Pinpoint the cell where the given text exists, returning its (x, y) midpoint coordinate. 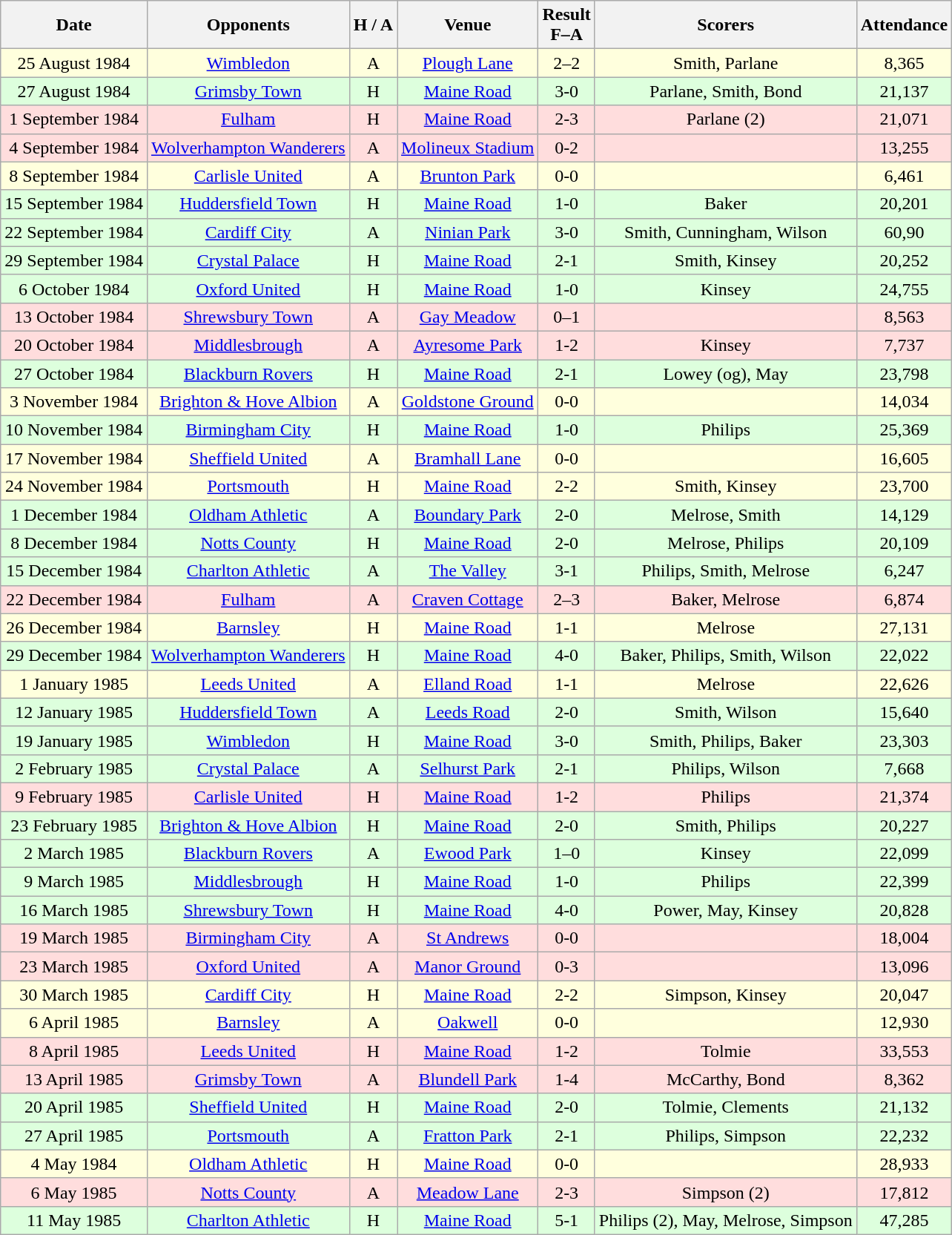
2–2 (566, 63)
8,365 (904, 63)
13 October 1984 (74, 317)
Parlane, Smith, Bond (725, 91)
6 May 1985 (74, 1192)
6,874 (904, 599)
20,047 (904, 995)
Tolmie (725, 1051)
Fratton Park (468, 1136)
Meadow Lane (468, 1192)
6,247 (904, 571)
0-2 (566, 148)
17 November 1984 (74, 458)
29 December 1984 (74, 656)
6,461 (904, 176)
9 February 1985 (74, 797)
1 December 1984 (74, 515)
H / A (373, 25)
St Andrews (468, 938)
15 December 1984 (74, 571)
Oakwell (468, 1023)
Philips (2), May, Melrose, Simpson (725, 1220)
33,553 (904, 1051)
22,399 (904, 882)
9 March 1985 (74, 882)
11 May 1985 (74, 1220)
Craven Cottage (468, 599)
20,109 (904, 543)
14,129 (904, 515)
Boundary Park (468, 515)
Bramhall Lane (468, 458)
23,303 (904, 740)
12 January 1985 (74, 712)
0-3 (566, 966)
Lowey (og), May (725, 373)
8 December 1984 (74, 543)
22,099 (904, 854)
Baker, Melrose (725, 599)
Gay Meadow (468, 317)
23,700 (904, 487)
47,285 (904, 1220)
5-1 (566, 1220)
Baker, Philips, Smith, Wilson (725, 656)
7,668 (904, 768)
The Valley (468, 571)
23,798 (904, 373)
Scorers (725, 25)
27 April 1985 (74, 1136)
27 October 1984 (74, 373)
14,034 (904, 402)
27,131 (904, 628)
16,605 (904, 458)
Manor Ground (468, 966)
Selhurst Park (468, 768)
25,369 (904, 430)
17,812 (904, 1192)
26 December 1984 (74, 628)
3-1 (566, 571)
8,362 (904, 1079)
Baker (725, 204)
Blundell Park (468, 1079)
Tolmie, Clements (725, 1107)
20 October 1984 (74, 345)
Smith, Cunningham, Wilson (725, 232)
0–1 (566, 317)
15,640 (904, 712)
8,563 (904, 317)
18,004 (904, 938)
Plough Lane (468, 63)
21,071 (904, 119)
Parlane (2) (725, 119)
1 January 1985 (74, 684)
20,828 (904, 910)
Smith, Philips (725, 826)
Power, May, Kinsey (725, 910)
24 November 1984 (74, 487)
Date (74, 25)
20 April 1985 (74, 1107)
Simpson (2) (725, 1192)
Ayresome Park (468, 345)
Ewood Park (468, 854)
2–3 (566, 599)
2 February 1985 (74, 768)
22 September 1984 (74, 232)
6 April 1985 (74, 1023)
Ninian Park (468, 232)
1–0 (566, 854)
22,232 (904, 1136)
Venue (468, 25)
Smith, Parlane (725, 63)
15 September 1984 (74, 204)
21,132 (904, 1107)
Melrose, Philips (725, 543)
1 September 1984 (74, 119)
60,90 (904, 232)
7,737 (904, 345)
8 April 1985 (74, 1051)
Philips, Wilson (725, 768)
13 April 1985 (74, 1079)
24,755 (904, 289)
21,137 (904, 91)
19 March 1985 (74, 938)
28,933 (904, 1164)
Smith, Philips, Baker (725, 740)
25 August 1984 (74, 63)
1-4 (566, 1079)
23 February 1985 (74, 826)
ResultF–A (566, 25)
Simpson, Kinsey (725, 995)
Goldstone Ground (468, 402)
22,626 (904, 684)
3 November 1984 (74, 402)
20,227 (904, 826)
Opponents (248, 25)
27 August 1984 (74, 91)
Philips, Simpson (725, 1136)
4 September 1984 (74, 148)
Philips, Smith, Melrose (725, 571)
12,930 (904, 1023)
McCarthy, Bond (725, 1079)
13,255 (904, 148)
22,022 (904, 656)
Molineux Stadium (468, 148)
Smith, Wilson (725, 712)
23 March 1985 (74, 966)
21,374 (904, 797)
Melrose, Smith (725, 515)
16 March 1985 (74, 910)
Leeds Road (468, 712)
30 March 1985 (74, 995)
19 January 1985 (74, 740)
6 October 1984 (74, 289)
20,201 (904, 204)
Attendance (904, 25)
20,252 (904, 260)
29 September 1984 (74, 260)
2 March 1985 (74, 854)
10 November 1984 (74, 430)
8 September 1984 (74, 176)
4 May 1984 (74, 1164)
13,096 (904, 966)
Elland Road (468, 684)
Brunton Park (468, 176)
22 December 1984 (74, 599)
